Locate the cell with the specified text and output its [X, Y] center coordinate. 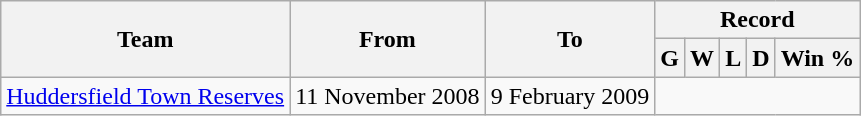
W [702, 58]
Win % [818, 58]
To [570, 39]
11 November 2008 [388, 96]
Team [146, 39]
9 February 2009 [570, 96]
Record [758, 20]
L [734, 58]
Huddersfield Town Reserves [146, 96]
D [761, 58]
G [670, 58]
From [388, 39]
